Provide the [X, Y] coordinate of the cell's center where the given text is located.  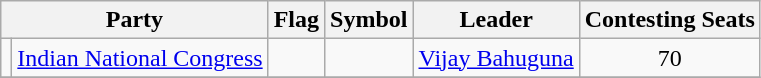
Flag [296, 20]
Contesting Seats [670, 20]
Indian National Congress [140, 58]
Leader [496, 20]
Party [134, 20]
Symbol [369, 20]
70 [670, 58]
Vijay Bahuguna [496, 58]
